Find where the given text appears and provide that cell's center as (X, Y) coordinate. 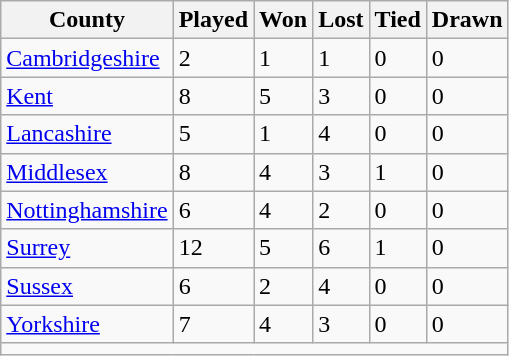
Cambridgeshire (87, 58)
Won (284, 20)
Tied (398, 20)
Kent (87, 96)
7 (213, 324)
Middlesex (87, 172)
Lost (341, 20)
Surrey (87, 248)
Sussex (87, 286)
Yorkshire (87, 324)
Drawn (467, 20)
County (87, 20)
Played (213, 20)
12 (213, 248)
Lancashire (87, 134)
Nottinghamshire (87, 210)
